Find where the given text appears and provide that cell's center as (X, Y) coordinate. 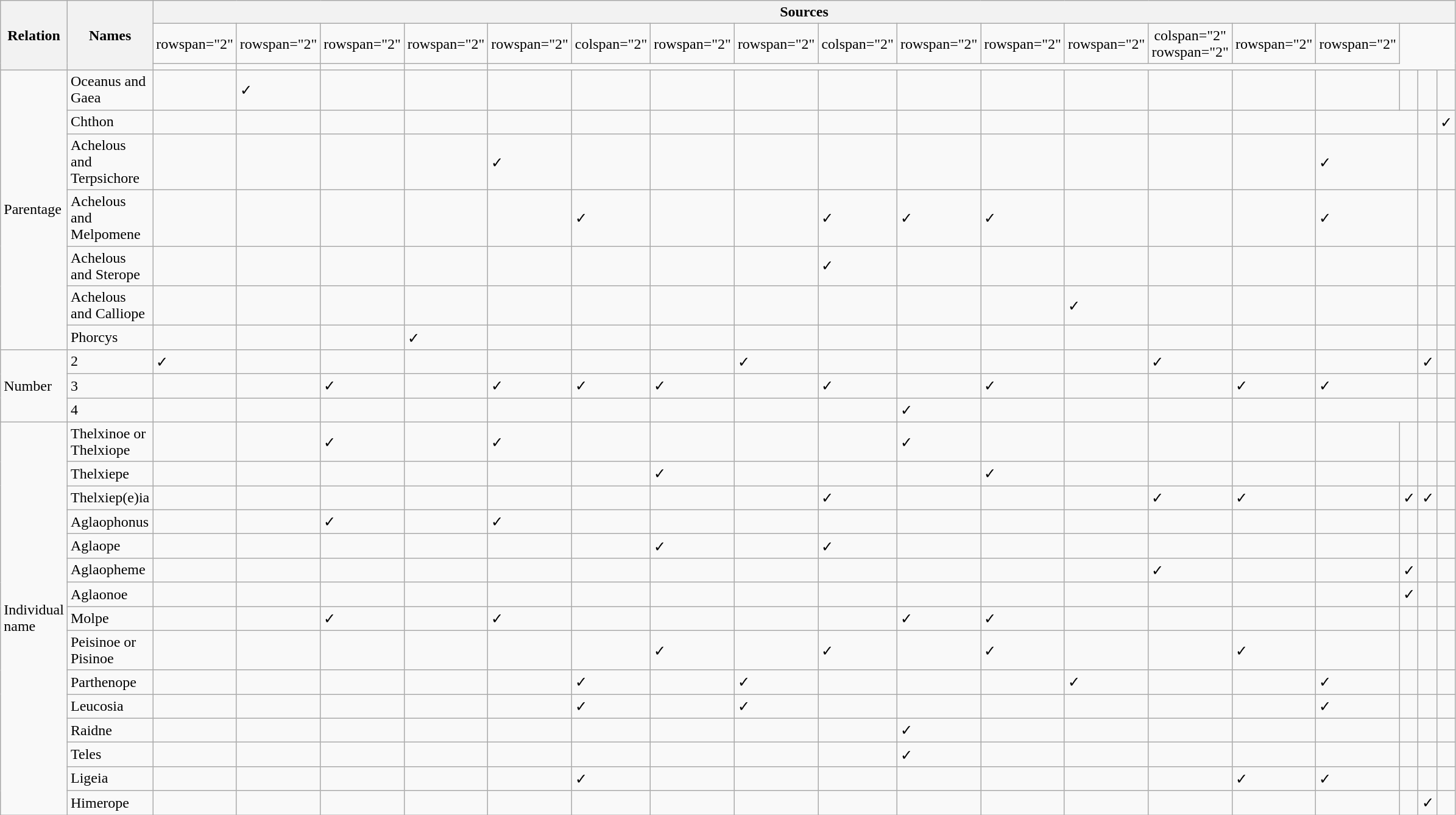
Achelous and Terpsichore (110, 162)
Parthenope (110, 682)
Teles (110, 755)
Aglaope (110, 546)
Thelxiep(e)ia (110, 498)
Achelous and Calliope (110, 306)
Parentage (34, 210)
Ligeia (110, 778)
Number (34, 385)
Achelous and Sterope (110, 266)
Achelous and Melpomene (110, 218)
Chthon (110, 122)
4 (110, 410)
Aglaonoe (110, 594)
Sources (804, 12)
Thelxinoe or Thelxiope (110, 441)
Phorcys (110, 338)
Aglaophonus (110, 522)
Individual name (34, 618)
2 (110, 361)
Thelxiepe (110, 474)
colspan="2" rowspan="2" (1190, 44)
Oceanus and Gaea (110, 90)
Peisinoe or Pisinoe (110, 650)
Names (110, 35)
Aglaopheme (110, 570)
Relation (34, 35)
Himerope (110, 803)
Leucosia (110, 706)
3 (110, 386)
Molpe (110, 618)
Raidne (110, 730)
